Extract the [X, Y] coordinate from the center of the cell holding the provided text.  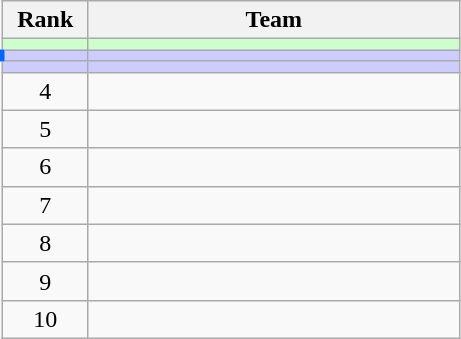
7 [45, 205]
4 [45, 91]
10 [45, 319]
Team [274, 20]
5 [45, 129]
9 [45, 281]
Rank [45, 20]
6 [45, 167]
8 [45, 243]
